Find where the given text appears and provide that cell's center as (X, Y) coordinate. 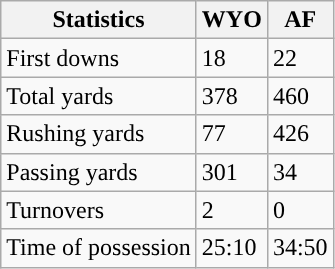
426 (300, 134)
34 (300, 172)
AF (300, 20)
34:50 (300, 248)
378 (232, 96)
First downs (99, 58)
WYO (232, 20)
301 (232, 172)
Time of possession (99, 248)
460 (300, 96)
2 (232, 210)
25:10 (232, 248)
Rushing yards (99, 134)
Passing yards (99, 172)
Turnovers (99, 210)
22 (300, 58)
Total yards (99, 96)
Statistics (99, 20)
77 (232, 134)
18 (232, 58)
0 (300, 210)
